Return (X, Y) of the center of cell containing provided text 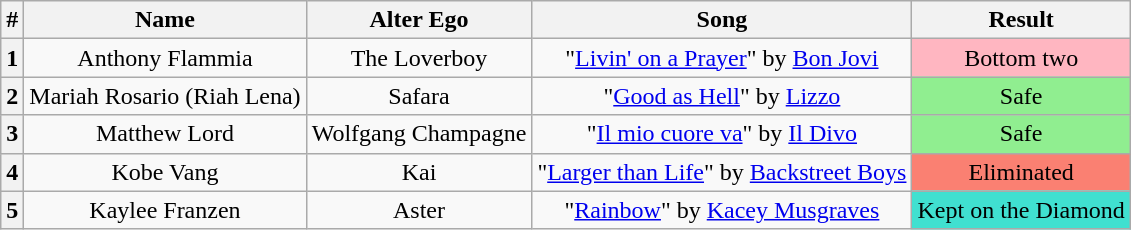
3 (12, 134)
Kai (419, 172)
Bottom two (1021, 58)
Kept on the Diamond (1021, 210)
Mariah Rosario (Riah Lena) (165, 96)
"Good as Hell" by Lizzo (722, 96)
# (12, 20)
4 (12, 172)
5 (12, 210)
Safara (419, 96)
Eliminated (1021, 172)
The Loverboy (419, 58)
Kaylee Franzen (165, 210)
1 (12, 58)
Result (1021, 20)
Kobe Vang (165, 172)
Wolfgang Champagne (419, 134)
Aster (419, 210)
Song (722, 20)
Matthew Lord (165, 134)
Anthony Flammia (165, 58)
"Livin' on a Prayer" by Bon Jovi (722, 58)
2 (12, 96)
"Larger than Life" by Backstreet Boys (722, 172)
"Rainbow" by Kacey Musgraves (722, 210)
"Il mio cuore va" by Il Divo (722, 134)
Alter Ego (419, 20)
Name (165, 20)
